Output the (X, Y) coordinate of the center of the cell containing the given text.  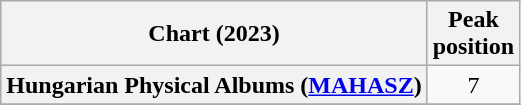
7 (473, 85)
Chart (2023) (214, 34)
Peakposition (473, 34)
Hungarian Physical Albums (MAHASZ) (214, 85)
